Capture the cell that displays the provided text and extract its [x, y] central coordinate. 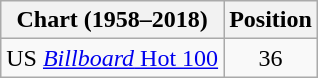
US Billboard Hot 100 [112, 58]
36 [271, 58]
Chart (1958–2018) [112, 20]
Position [271, 20]
